Capture the cell that displays the provided text and extract its (X, Y) central coordinate. 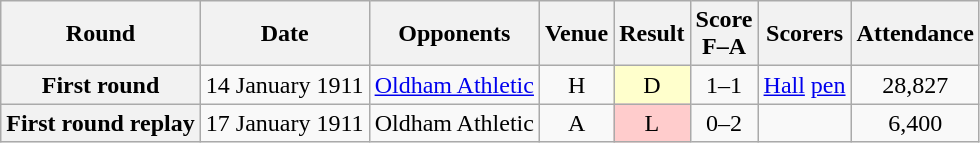
1–1 (724, 85)
Result (652, 34)
Date (284, 34)
0–2 (724, 123)
H (576, 85)
Round (101, 34)
Hall pen (804, 85)
Venue (576, 34)
6,400 (915, 123)
L (652, 123)
A (576, 123)
First round replay (101, 123)
Attendance (915, 34)
D (652, 85)
17 January 1911 (284, 123)
28,827 (915, 85)
ScoreF–A (724, 34)
Opponents (454, 34)
First round (101, 85)
14 January 1911 (284, 85)
Scorers (804, 34)
